Find where the given text appears and provide that cell's center as [x, y] coordinate. 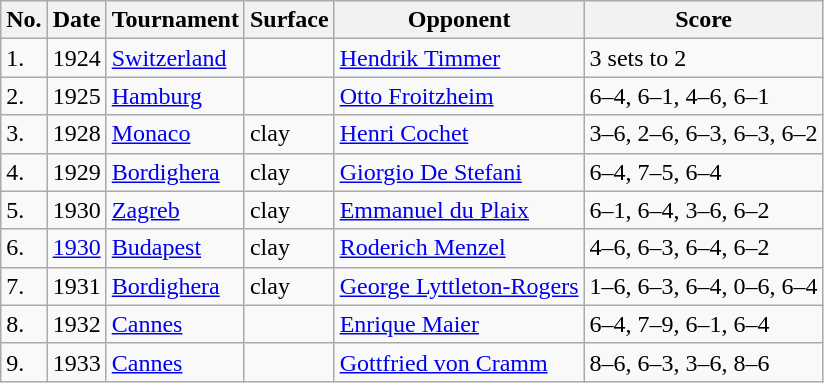
Surface [289, 20]
Enrique Maier [459, 324]
2. [24, 96]
6–1, 6–4, 3–6, 6–2 [704, 210]
4. [24, 172]
Henri Cochet [459, 134]
6–4, 7–9, 6–1, 6–4 [704, 324]
1933 [76, 362]
Tournament [175, 20]
No. [24, 20]
1924 [76, 58]
1925 [76, 96]
Giorgio De Stefani [459, 172]
Date [76, 20]
Opponent [459, 20]
1. [24, 58]
8. [24, 324]
6–4, 6–1, 4–6, 6–1 [704, 96]
Roderich Menzel [459, 248]
8–6, 6–3, 3–6, 8–6 [704, 362]
4–6, 6–3, 6–4, 6–2 [704, 248]
Otto Froitzheim [459, 96]
Monaco [175, 134]
Score [704, 20]
Switzerland [175, 58]
6–4, 7–5, 6–4 [704, 172]
5. [24, 210]
1932 [76, 324]
Budapest [175, 248]
George Lyttleton-Rogers [459, 286]
1928 [76, 134]
3–6, 2–6, 6–3, 6–3, 6–2 [704, 134]
Emmanuel du Plaix [459, 210]
1929 [76, 172]
9. [24, 362]
1931 [76, 286]
1–6, 6–3, 6–4, 0–6, 6–4 [704, 286]
6. [24, 248]
Gottfried von Cramm [459, 362]
Hamburg [175, 96]
3. [24, 134]
7. [24, 286]
3 sets to 2 [704, 58]
Zagreb [175, 210]
Hendrik Timmer [459, 58]
